Determine the (X, Y) coordinate at the center of the cell enclosing the given text.  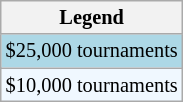
$25,000 tournaments (92, 51)
$10,000 tournaments (92, 85)
Legend (92, 17)
